Capture the cell that displays the provided text and extract its (X, Y) central coordinate. 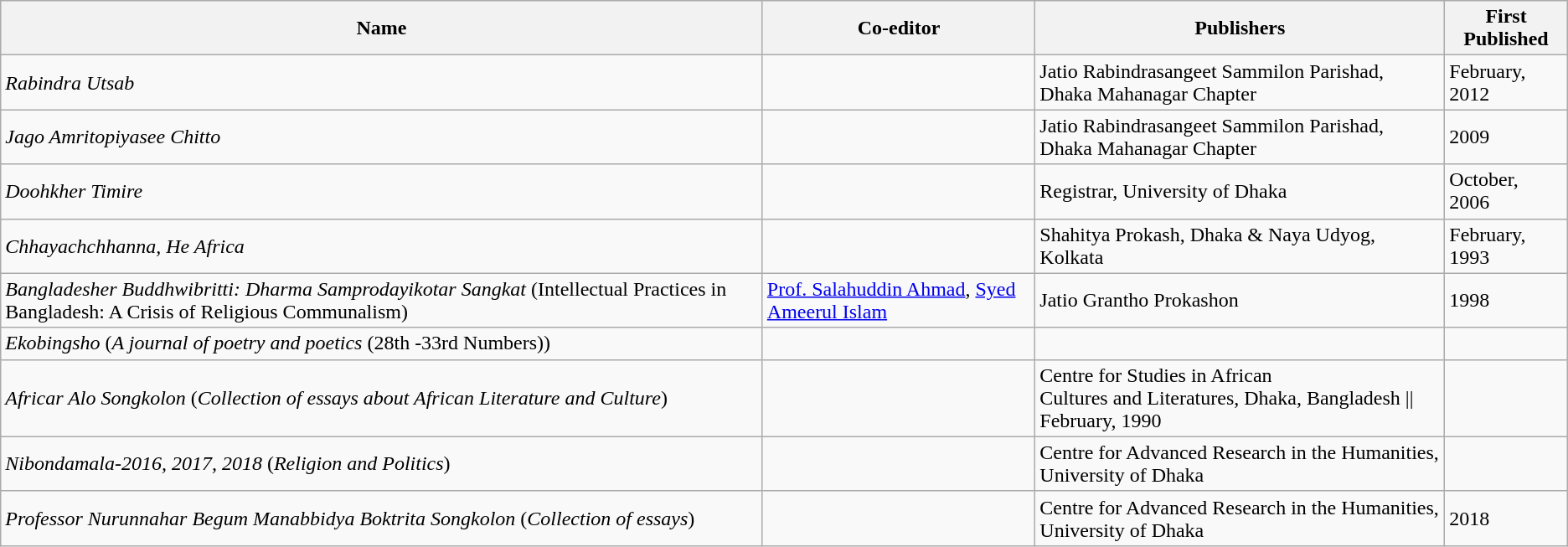
February, 1993 (1506, 246)
Rabindra Utsab (382, 82)
Co-editor (899, 28)
Ekobingsho (A journal of poetry and poetics (28th -33rd Numbers)) (382, 343)
2009 (1506, 137)
Jatio Grantho Prokashon (1240, 300)
Chhayachchhanna, He Africa (382, 246)
Jago Amritopiyasee Chitto (382, 137)
October, 2006 (1506, 191)
1998 (1506, 300)
Doohkher Timire (382, 191)
Nibondamala-2016, 2017, 2018 (Religion and Politics) (382, 464)
Prof. Salahuddin Ahmad, Syed Ameerul Islam (899, 300)
Registrar, University of Dhaka (1240, 191)
Centre for Studies in AfricanCultures and Literatures, Dhaka, Bangladesh || February, 1990 (1240, 398)
Africar Alo Songkolon (Collection of essays about African Literature and Culture) (382, 398)
Professor Nurunnahar Begum Manabbidya Boktrita Songkolon (Collection of essays) (382, 518)
Shahitya Prokash, Dhaka & Naya Udyog, Kolkata (1240, 246)
First Published (1506, 28)
Name (382, 28)
February, 2012 (1506, 82)
2018 (1506, 518)
Publishers (1240, 28)
Bangladesher Buddhwibritti: Dharma Samprodayikotar Sangkat (Intellectual Practices in Bangladesh: A Crisis of Religious Communalism) (382, 300)
